Locate the cell with the specified text and output its (x, y) center coordinate. 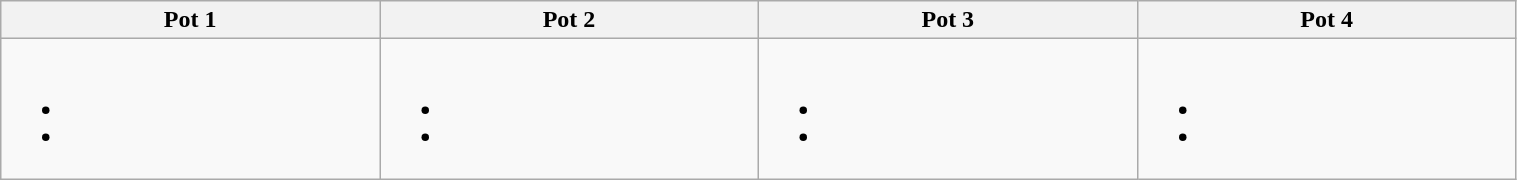
Pot 3 (948, 20)
Pot 4 (1326, 20)
Pot 2 (570, 20)
Pot 1 (190, 20)
